From the cell containing the given text, extract its center point as (X, Y) coordinate. 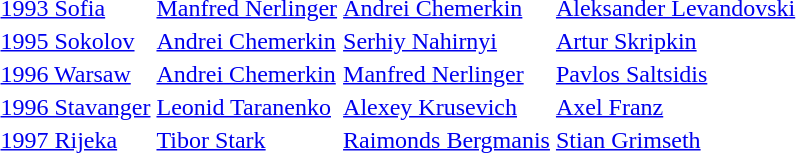
Serhiy Nahirnyi (447, 41)
Leonid Taranenko (247, 107)
Alexey Krusevich (447, 107)
Manfred Nerlinger (447, 74)
Artur Skripkin (675, 41)
Pavlos Saltsidis (675, 74)
Axel Franz (675, 107)
